Return [X, Y] of the center of cell containing provided text 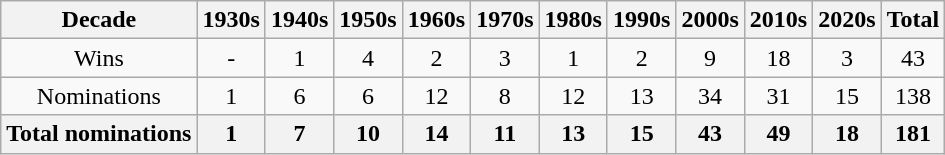
181 [913, 134]
Decade [99, 20]
31 [778, 96]
1990s [641, 20]
Nominations [99, 96]
34 [710, 96]
11 [505, 134]
1930s [231, 20]
1960s [436, 20]
Total [913, 20]
2010s [778, 20]
1940s [299, 20]
138 [913, 96]
Wins [99, 58]
2000s [710, 20]
1980s [573, 20]
7 [299, 134]
8 [505, 96]
9 [710, 58]
14 [436, 134]
2020s [847, 20]
49 [778, 134]
4 [368, 58]
- [231, 58]
1970s [505, 20]
10 [368, 134]
Total nominations [99, 134]
1950s [368, 20]
